For the text-containing cell, return its midpoint in (x, y) coordinate format. 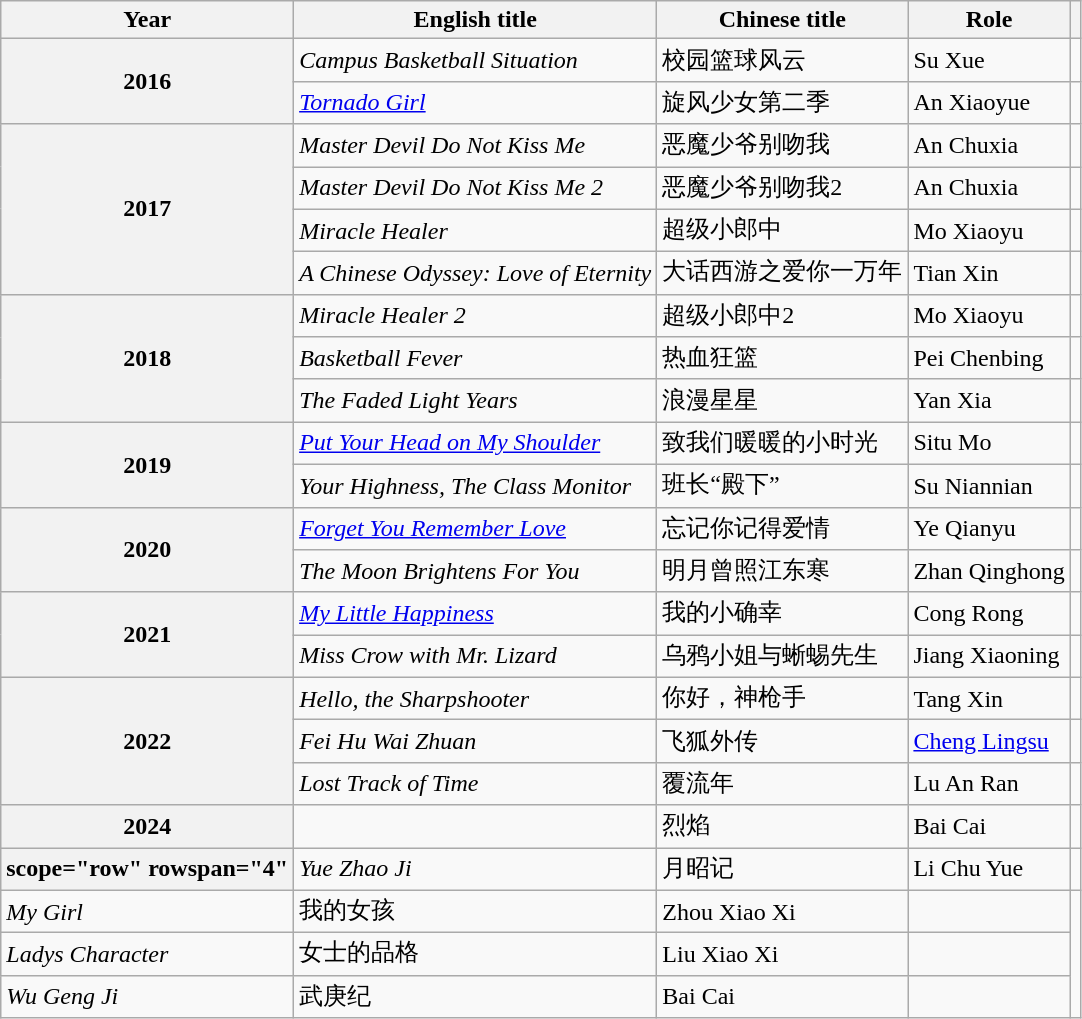
忘记你记得爱情 (782, 528)
Lu An Ran (989, 784)
Li Chu Yue (989, 870)
致我们暖暖的小时光 (782, 444)
乌鸦小姐与蜥蜴先生 (782, 656)
女士的品格 (476, 954)
Tornado Girl (476, 102)
恶魔少爷别吻我 (782, 146)
Lost Track of Time (476, 784)
Cheng Lingsu (989, 742)
烈焰 (782, 826)
武庚纪 (476, 996)
明月曾照江东寒 (782, 572)
2022 (148, 741)
English title (476, 20)
覆流年 (782, 784)
Your Highness, The Class Monitor (476, 486)
旋风少女第二季 (782, 102)
Zhan Qinghong (989, 572)
大话西游之爱你一万年 (782, 274)
Liu Xiao Xi (782, 954)
月昭记 (782, 870)
Basketball Fever (476, 358)
超级小郎中2 (782, 316)
飞狐外传 (782, 742)
Su Xue (989, 60)
The Moon Brightens For You (476, 572)
Wu Geng Ji (148, 996)
浪漫星星 (782, 400)
Fei Hu Wai Zhuan (476, 742)
超级小郎中 (782, 230)
Tian Xin (989, 274)
Yue Zhao Ji (476, 870)
Year (148, 20)
校园篮球风云 (782, 60)
Role (989, 20)
Miracle Healer (476, 230)
An Xiaoyue (989, 102)
Ladys Character (148, 954)
我的小确幸 (782, 614)
My Girl (148, 912)
Zhou Xiao Xi (782, 912)
2019 (148, 464)
Yan Xia (989, 400)
Campus Basketball Situation (476, 60)
scope="row" rowspan="4" (148, 870)
2018 (148, 358)
Miracle Healer 2 (476, 316)
Miss Crow with Mr. Lizard (476, 656)
2016 (148, 82)
你好，神枪手 (782, 698)
Put Your Head on My Shoulder (476, 444)
2024 (148, 826)
Master Devil Do Not Kiss Me 2 (476, 188)
我的女孩 (476, 912)
Ye Qianyu (989, 528)
Pei Chenbing (989, 358)
班长“殿下” (782, 486)
Master Devil Do Not Kiss Me (476, 146)
Situ Mo (989, 444)
Su Niannian (989, 486)
恶魔少爷别吻我2 (782, 188)
Tang Xin (989, 698)
The Faded Light Years (476, 400)
2021 (148, 634)
Cong Rong (989, 614)
2017 (148, 209)
2020 (148, 550)
A Chinese Odyssey: Love of Eternity (476, 274)
Jiang Xiaoning (989, 656)
Hello, the Sharpshooter (476, 698)
Forget You Remember Love (476, 528)
热血狂篮 (782, 358)
Chinese title (782, 20)
My Little Happiness (476, 614)
